Return the [x, y] coordinate for the center point of the cell that contains the specified text.  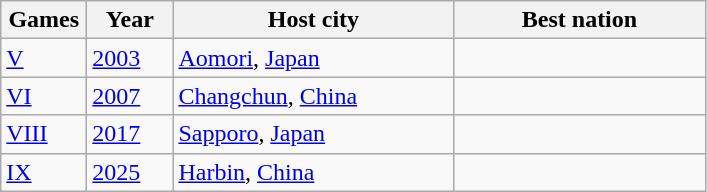
Games [44, 20]
2025 [130, 172]
Sapporo, Japan [314, 134]
Host city [314, 20]
VI [44, 96]
Harbin, China [314, 172]
Aomori, Japan [314, 58]
2003 [130, 58]
Best nation [580, 20]
Year [130, 20]
2017 [130, 134]
Changchun, China [314, 96]
2007 [130, 96]
V [44, 58]
VIII [44, 134]
IX [44, 172]
